Identify which cell holds the provided text, then report its (x, y) central coordinate. 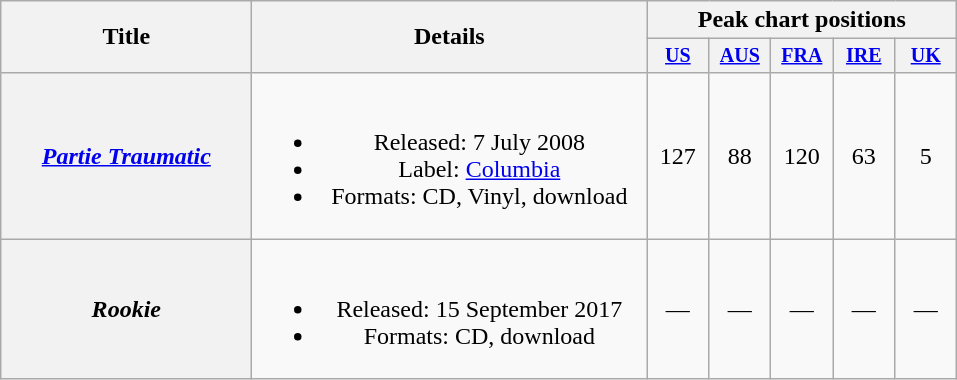
Rookie (126, 309)
Title (126, 37)
Partie Traumatic (126, 156)
88 (740, 156)
AUS (740, 56)
Details (450, 37)
63 (864, 156)
5 (926, 156)
120 (802, 156)
FRA (802, 56)
US (678, 56)
UK (926, 56)
127 (678, 156)
Released: 15 September 2017Formats: CD, download (450, 309)
IRE (864, 56)
Released: 7 July 2008Label: ColumbiaFormats: CD, Vinyl, download (450, 156)
Peak chart positions (802, 20)
